Identify which cell holds the provided text, then report its (X, Y) central coordinate. 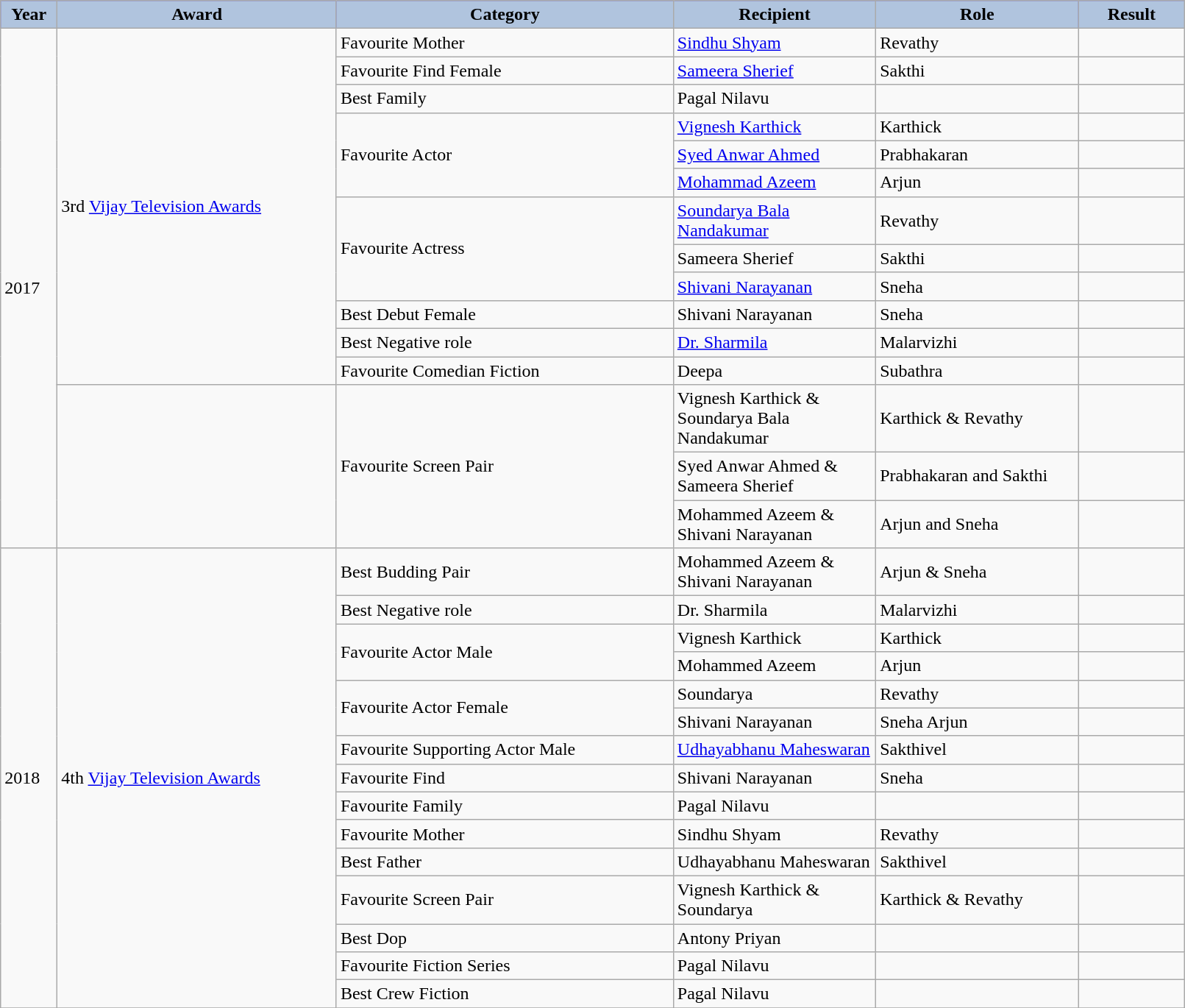
Favourite Family (505, 806)
Vignesh Karthick & Soundarya Bala Nandakumar (774, 419)
Mohammed Azeem (774, 666)
Vignesh Karthick & Soundarya (774, 899)
Best Debut Female (505, 314)
3rd Vijay Television Awards (197, 207)
Favourite Comedian Fiction (505, 370)
4th Vijay Television Awards (197, 778)
Sneha Arjun (977, 722)
Favourite Find Female (505, 71)
Category (505, 15)
Result (1131, 15)
Syed Anwar Ahmed (774, 155)
Favourite Actress (505, 249)
Arjun & Sneha (977, 572)
Favourite Supporting Actor Male (505, 750)
Arjun and Sneha (977, 524)
Subathra (977, 370)
Deepa (774, 370)
Role (977, 15)
Favourite Find (505, 778)
Recipient (774, 15)
Syed Anwar Ahmed & Sameera Sherief (774, 477)
Favourite Actor Female (505, 708)
Best Crew Fiction (505, 994)
Antony Priyan (774, 938)
Award (197, 15)
Soundarya Bala Nandakumar (774, 221)
Soundarya (774, 694)
Best Budding Pair (505, 572)
Prabhakaran and Sakthi (977, 477)
Best Family (505, 99)
2017 (29, 288)
Best Father (505, 862)
Year (29, 15)
Best Dop (505, 938)
Mohammad Azeem (774, 182)
2018 (29, 778)
Favourite Actor Male (505, 652)
Favourite Actor (505, 155)
Prabhakaran (977, 155)
Favourite Fiction Series (505, 966)
